Output the [X, Y] coordinate of the center of the cell containing the given text.  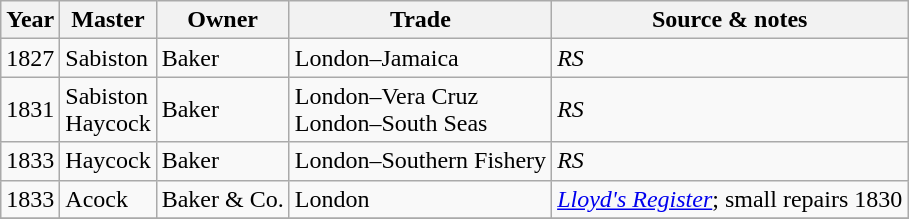
Lloyd's Register; small repairs 1830 [730, 199]
London [420, 199]
Sabiston [108, 58]
1827 [30, 58]
London–Vera CruzLondon–South Seas [420, 110]
London–Southern Fishery [420, 161]
Acock [108, 199]
Haycock [108, 161]
1831 [30, 110]
Owner [222, 20]
London–Jamaica [420, 58]
Trade [420, 20]
Master [108, 20]
Source & notes [730, 20]
Year [30, 20]
SabistonHaycock [108, 110]
Baker & Co. [222, 199]
